For the text-containing cell, return its midpoint in [x, y] coordinate format. 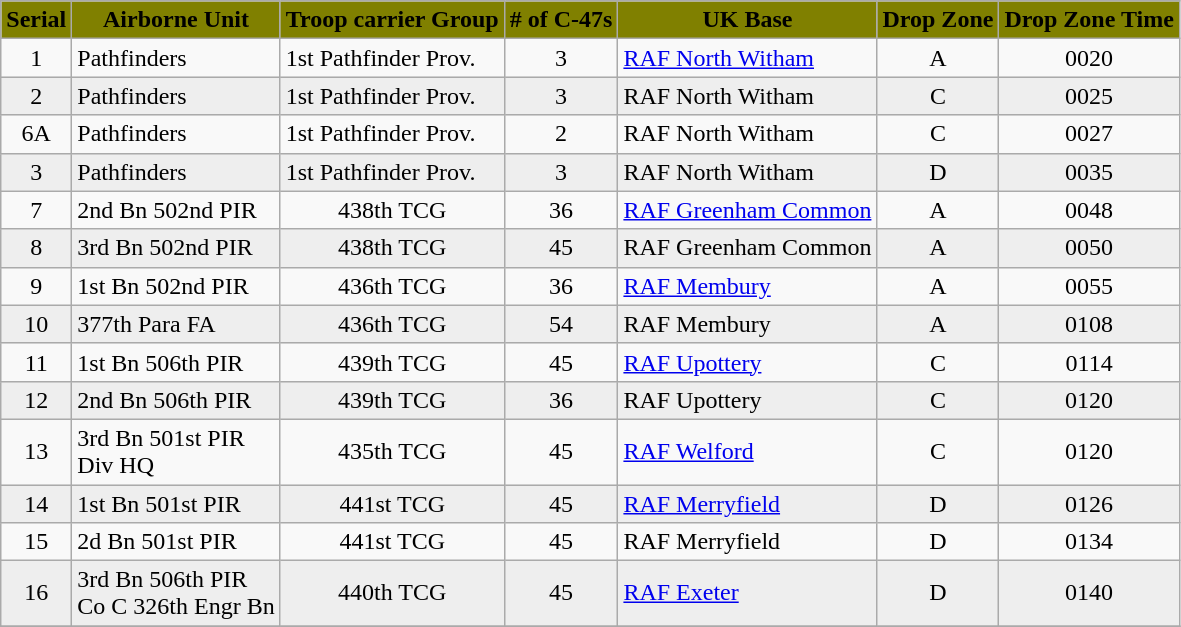
3rd Bn 501st PIRDiv HQ [176, 452]
0108 [1089, 324]
14 [36, 503]
3rd Bn 506th PIRCo C 326th Engr Bn [176, 594]
UK Base [748, 20]
15 [36, 542]
0055 [1089, 286]
12 [36, 400]
0134 [1089, 542]
Drop Zone Time [1089, 20]
0140 [1089, 594]
Troop carrier Group [392, 20]
2nd Bn 502nd PIR [176, 210]
Airborne Unit [176, 20]
1st Bn 506th PIR [176, 362]
6A [36, 134]
# of C-47s [561, 20]
RAF Exeter [748, 594]
7 [36, 210]
1st Bn 501st PIR [176, 503]
Drop Zone [938, 20]
2d Bn 501st PIR [176, 542]
0114 [1089, 362]
435th TCG [392, 452]
RAF Welford [748, 452]
0020 [1089, 58]
440th TCG [392, 594]
1st Bn 502nd PIR [176, 286]
11 [36, 362]
54 [561, 324]
16 [36, 594]
0126 [1089, 503]
9 [36, 286]
1 [36, 58]
8 [36, 248]
0048 [1089, 210]
10 [36, 324]
13 [36, 452]
3rd Bn 502nd PIR [176, 248]
0035 [1089, 172]
0027 [1089, 134]
2nd Bn 506th PIR [176, 400]
Serial [36, 20]
0025 [1089, 96]
377th Para FA [176, 324]
0050 [1089, 248]
